Determine the (X, Y) coordinate at the center of the cell enclosing the given text.  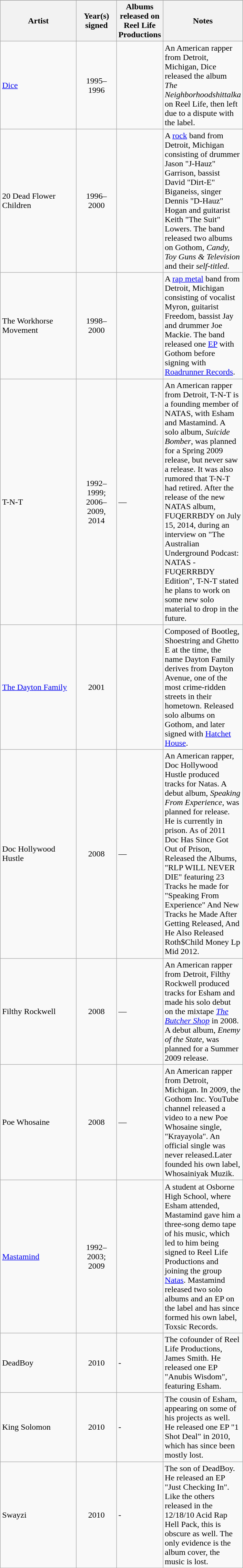
1996–2000 (97, 201)
Notes (203, 21)
The cousin of Esham, appearing on some of his projects as well. He released one EP "1 Shot Deal" in 2010, which has since been mostly lost. (203, 1427)
The Dayton Family (39, 687)
Year(s) signed (97, 21)
Swayzi (39, 1515)
DeadBoy (39, 1362)
1992–1999; 2006–2009, 2014 (97, 502)
T-N-T (39, 502)
Albums released on Reel Life Productions (140, 21)
1995–1996 (97, 85)
Artist (39, 21)
2001 (97, 687)
The Workhorse Movement (39, 326)
Poe Whosaine (39, 1122)
Filthy Rockwell (39, 1011)
The cofounder of Reel Life Productions, James Smith. He released one EP "Anubis Wisdom", featuring Esham. (203, 1362)
1998–2000 (97, 326)
1992–2003; 2009 (97, 1256)
20 Dead Flower Children (39, 201)
Doc Hollywood Hustle (39, 854)
King Solomon (39, 1427)
Dice (39, 85)
An American rapper from Detroit, Michigan, Dice released the album The Neighborhoodshittalka on Reel Life, then left due to a dispute with the label. (203, 85)
Mastamind (39, 1256)
